Pinpoint the cell where the given text exists, returning its [x, y] midpoint coordinate. 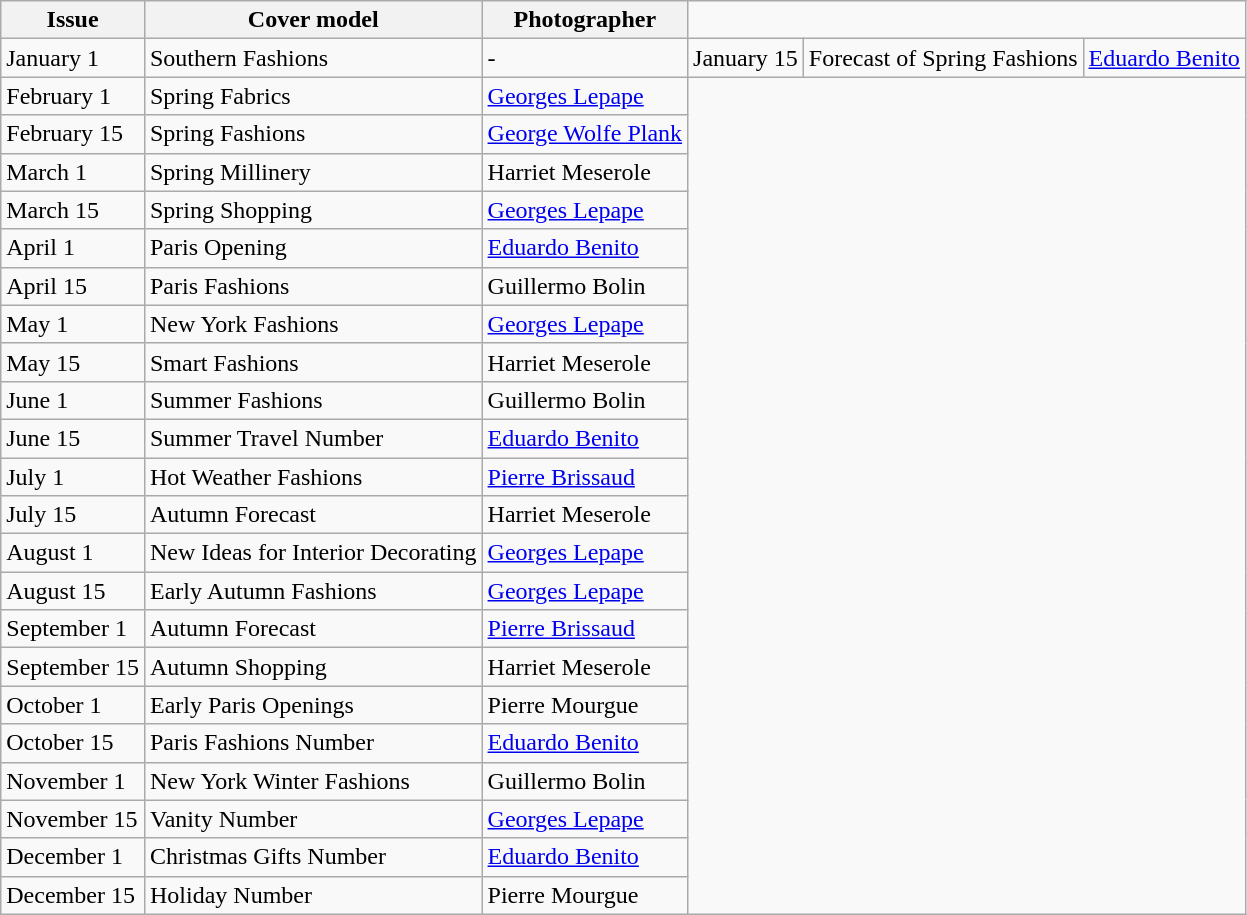
Summer Fashions [313, 400]
Cover model [313, 20]
August 15 [73, 591]
Early Autumn Fashions [313, 591]
December 15 [73, 895]
November 1 [73, 781]
June 1 [73, 400]
November 15 [73, 819]
New York Fashions [313, 324]
January 1 [73, 58]
October 15 [73, 743]
February 15 [73, 134]
Spring Fashions [313, 134]
June 15 [73, 438]
Smart Fashions [313, 362]
April 15 [73, 286]
Southern Fashions [313, 58]
Paris Opening [313, 248]
Paris Fashions [313, 286]
Paris Fashions Number [313, 743]
July 15 [73, 515]
Early Paris Openings [313, 705]
Spring Millinery [313, 172]
Photographer [585, 20]
Spring Fabrics [313, 96]
February 1 [73, 96]
September 15 [73, 667]
- [585, 58]
Holiday Number [313, 895]
Christmas Gifts Number [313, 857]
January 15 [746, 58]
March 1 [73, 172]
New York Winter Fashions [313, 781]
April 1 [73, 248]
Forecast of Spring Fashions [943, 58]
Summer Travel Number [313, 438]
July 1 [73, 477]
September 1 [73, 629]
Vanity Number [313, 819]
December 1 [73, 857]
Spring Shopping [313, 210]
October 1 [73, 705]
Hot Weather Fashions [313, 477]
George Wolfe Plank [585, 134]
New Ideas for Interior Decorating [313, 553]
May 15 [73, 362]
March 15 [73, 210]
Issue [73, 20]
May 1 [73, 324]
Autumn Shopping [313, 667]
August 1 [73, 553]
